Pinpoint the cell where the given text exists, returning its (X, Y) midpoint coordinate. 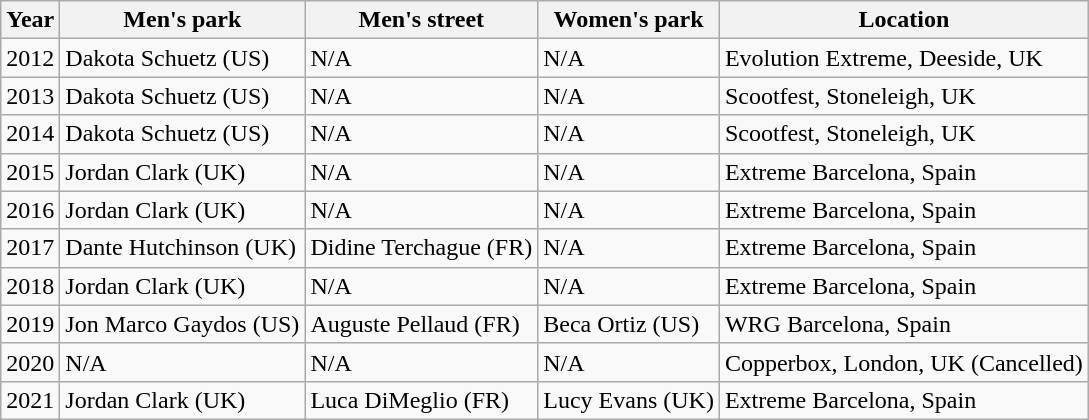
2018 (30, 286)
2017 (30, 248)
Women's park (629, 20)
Copperbox, London, UK (Cancelled) (904, 362)
Jon Marco Gaydos (US) (182, 324)
Lucy Evans (UK) (629, 400)
2016 (30, 210)
2012 (30, 58)
WRG Barcelona, Spain (904, 324)
Men's street (422, 20)
Luca DiMeglio (FR) (422, 400)
2020 (30, 362)
Auguste Pellaud (FR) (422, 324)
Evolution Extreme, Deeside, UK (904, 58)
Year (30, 20)
Men's park (182, 20)
2021 (30, 400)
2014 (30, 134)
2013 (30, 96)
2019 (30, 324)
Dante Hutchinson (UK) (182, 248)
Didine Terchague (FR) (422, 248)
Location (904, 20)
Beca Ortiz (US) (629, 324)
2015 (30, 172)
